From the cell containing the given text, extract its center point as [X, Y] coordinate. 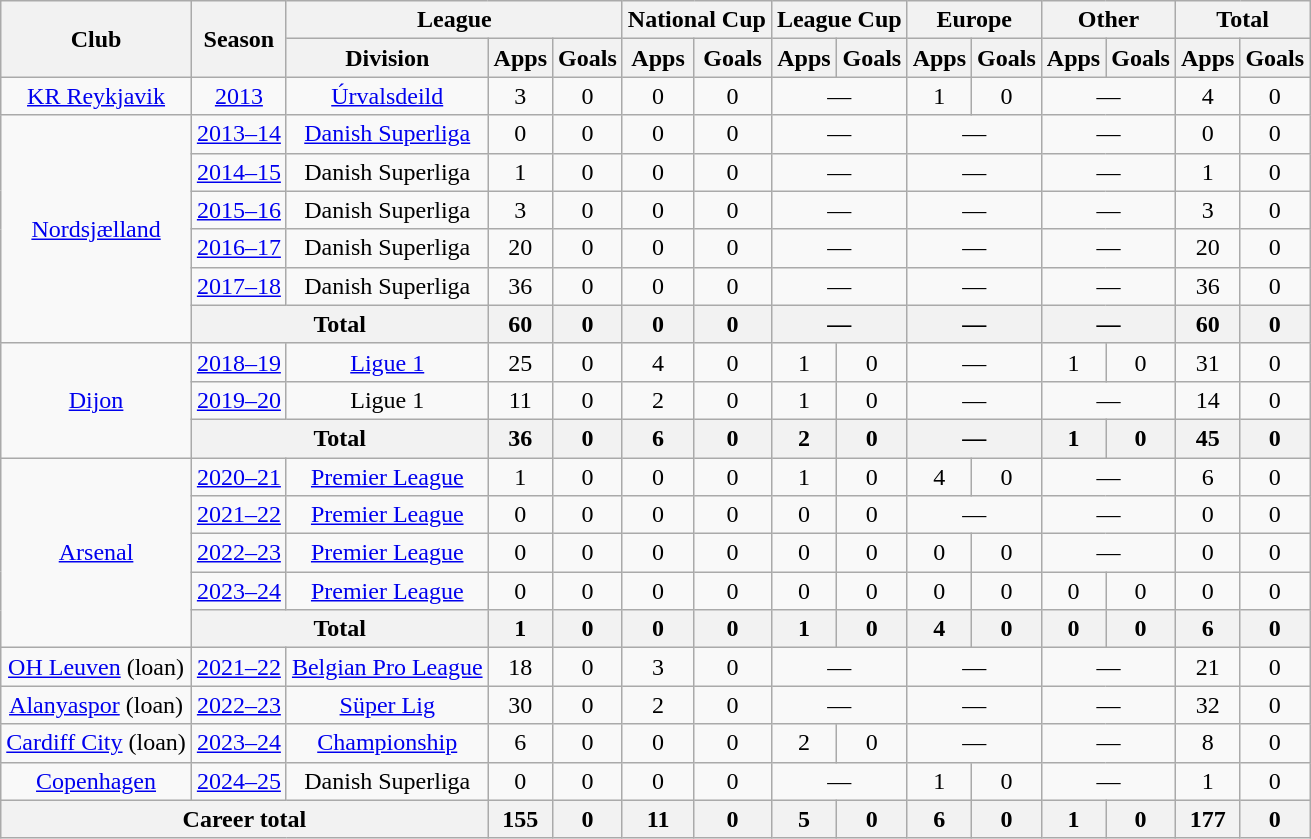
Cardiff City (loan) [96, 743]
2013 [238, 96]
Championship [387, 743]
2017–18 [238, 286]
League [454, 20]
5 [804, 819]
Belgian Pro League [387, 667]
32 [1207, 705]
Other [1108, 20]
2014–15 [238, 172]
Career total [244, 819]
25 [520, 362]
18 [520, 667]
2024–25 [238, 781]
League Cup [839, 20]
2013–14 [238, 134]
OH Leuven (loan) [96, 667]
31 [1207, 362]
21 [1207, 667]
Division [387, 58]
8 [1207, 743]
National Cup [696, 20]
177 [1207, 819]
45 [1207, 438]
Copenhagen [96, 781]
2020–21 [238, 477]
Season [238, 39]
Dijon [96, 400]
2019–20 [238, 400]
Süper Lig [387, 705]
2016–17 [238, 248]
2015–16 [238, 210]
Club [96, 39]
14 [1207, 400]
2018–19 [238, 362]
Europe [974, 20]
KR Reykjavik [96, 96]
Alanyaspor (loan) [96, 705]
Nordsjælland [96, 229]
Arsenal [96, 553]
Úrvalsdeild [387, 96]
155 [520, 819]
30 [520, 705]
